Identify which cell holds the provided text, then report its (x, y) central coordinate. 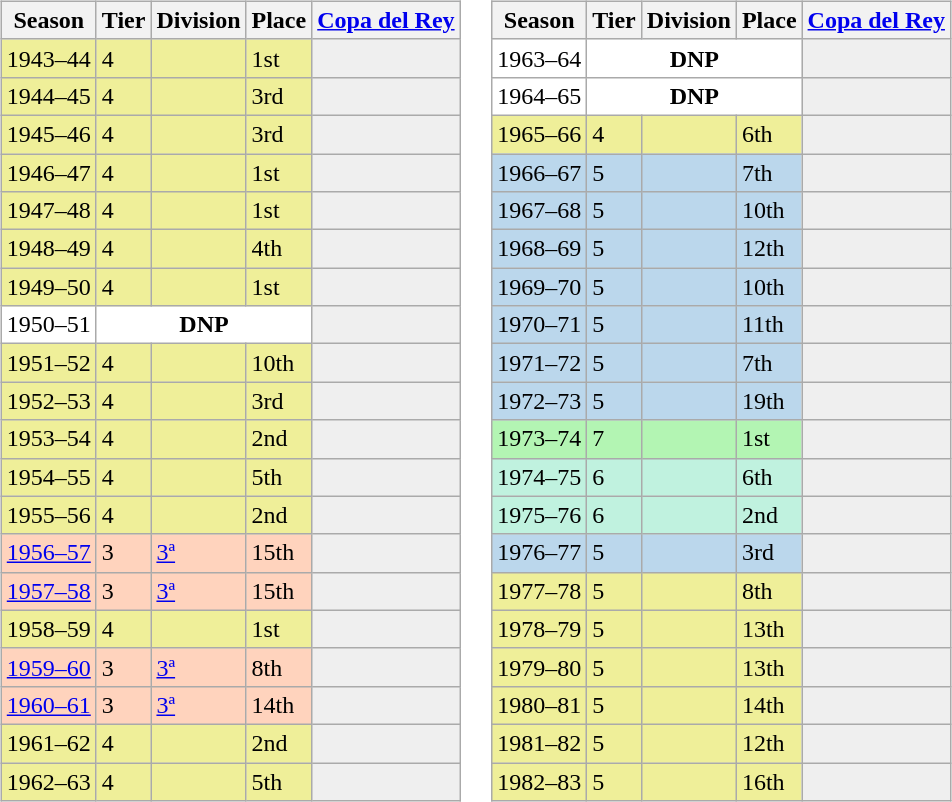
1977–78 (540, 591)
1955–56 (48, 515)
1974–75 (540, 477)
1949–50 (48, 287)
1980–81 (540, 705)
19th (769, 401)
1946–47 (48, 173)
1962–63 (48, 781)
1972–73 (540, 401)
1953–54 (48, 439)
1970–71 (540, 325)
1943–44 (48, 58)
4th (279, 249)
1954–55 (48, 477)
1968–69 (540, 249)
1967–68 (540, 211)
1975–76 (540, 515)
1971–72 (540, 363)
1965–66 (540, 134)
1956–57 (48, 553)
1948–49 (48, 249)
1944–45 (48, 96)
11th (769, 325)
1976–77 (540, 553)
1966–67 (540, 173)
1978–79 (540, 629)
1951–52 (48, 363)
1964–65 (540, 96)
7 (614, 439)
1958–59 (48, 629)
1960–61 (48, 705)
1959–60 (48, 667)
1952–53 (48, 401)
1969–70 (540, 287)
1963–64 (540, 58)
1979–80 (540, 667)
1957–58 (48, 591)
1981–82 (540, 743)
1961–62 (48, 743)
1945–46 (48, 134)
16th (769, 781)
1982–83 (540, 781)
1950–51 (48, 325)
1947–48 (48, 211)
1973–74 (540, 439)
